Identify which cell holds the provided text, then report its [x, y] central coordinate. 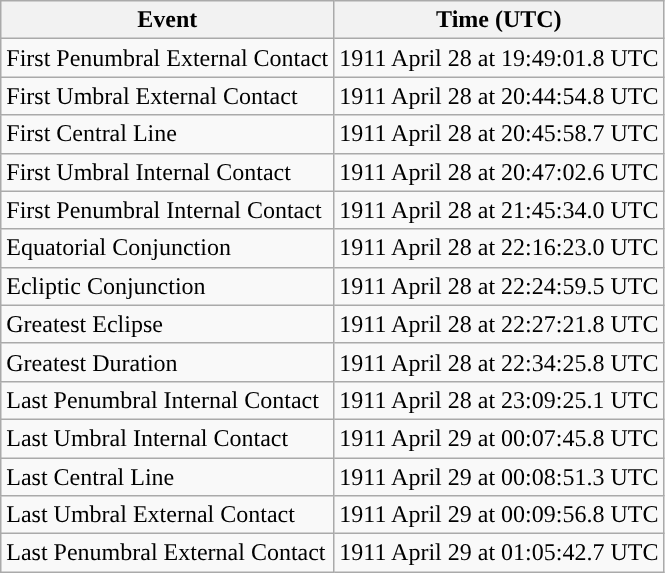
Greatest Duration [168, 362]
1911 April 28 at 22:27:21.8 UTC [499, 324]
1911 April 28 at 22:34:25.8 UTC [499, 362]
1911 April 29 at 00:09:56.8 UTC [499, 515]
Event [168, 20]
Greatest Eclipse [168, 324]
First Umbral External Contact [168, 96]
Ecliptic Conjunction [168, 286]
Time (UTC) [499, 20]
First Penumbral Internal Contact [168, 210]
1911 April 29 at 01:05:42.7 UTC [499, 553]
1911 April 29 at 00:08:51.3 UTC [499, 477]
1911 April 28 at 23:09:25.1 UTC [499, 400]
Last Penumbral Internal Contact [168, 400]
1911 April 28 at 22:16:23.0 UTC [499, 248]
Equatorial Conjunction [168, 248]
Last Central Line [168, 477]
1911 April 28 at 21:45:34.0 UTC [499, 210]
First Penumbral External Contact [168, 58]
Last Umbral External Contact [168, 515]
Last Penumbral External Contact [168, 553]
1911 April 29 at 00:07:45.8 UTC [499, 438]
First Umbral Internal Contact [168, 172]
First Central Line [168, 134]
Last Umbral Internal Contact [168, 438]
1911 April 28 at 22:24:59.5 UTC [499, 286]
1911 April 28 at 20:45:58.7 UTC [499, 134]
1911 April 28 at 20:47:02.6 UTC [499, 172]
1911 April 28 at 20:44:54.8 UTC [499, 96]
1911 April 28 at 19:49:01.8 UTC [499, 58]
